From the cell containing the given text, extract its center point as (x, y) coordinate. 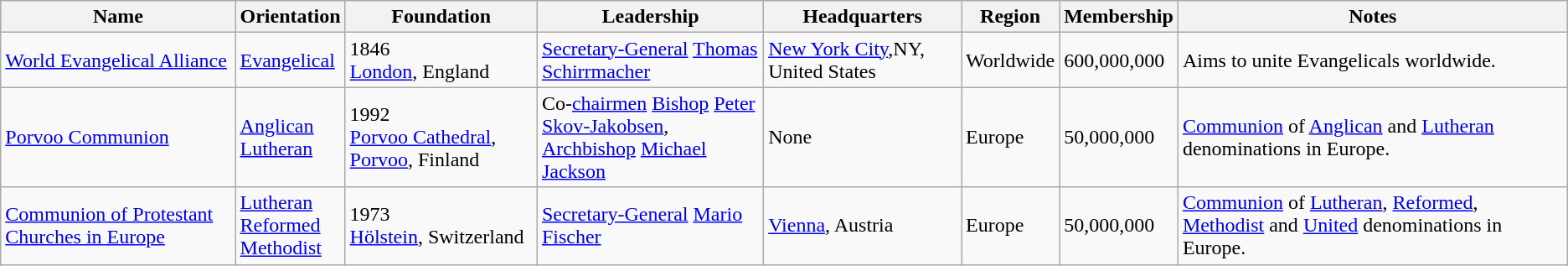
Porvoo Communion (118, 138)
LutheranReformedMethodist (290, 226)
1973Hölstein, Switzerland (441, 226)
600,000,000 (1119, 60)
None (863, 138)
Region (1010, 17)
Worldwide (1010, 60)
Secretary-General Thomas Schirrmacher (650, 60)
AnglicanLutheran (290, 138)
Membership (1119, 17)
Notes (1372, 17)
World Evangelical Alliance (118, 60)
Vienna, Austria (863, 226)
Headquarters (863, 17)
Orientation (290, 17)
Communion of Protestant Churches in Europe (118, 226)
Communion of Lutheran, Reformed, Methodist and United denominations in Europe. (1372, 226)
Secretary-General Mario Fischer (650, 226)
Communion of Anglican and Lutheran denominations in Europe. (1372, 138)
Foundation (441, 17)
Co-chairmen Bishop Peter Skov-Jakobsen,Archbishop Michael Jackson (650, 138)
1992 Porvoo Cathedral, Porvoo, Finland (441, 138)
Leadership (650, 17)
Aims to unite Evangelicals worldwide. (1372, 60)
New York City,NY, United States (863, 60)
Evangelical (290, 60)
Name (118, 17)
1846 London, England (441, 60)
